Scan for the cell matching the given text and deliver its [x, y] coordinate at center. 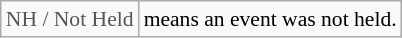
NH / Not Held [70, 19]
means an event was not held. [270, 19]
